From the cell containing the given text, extract its center point as (X, Y) coordinate. 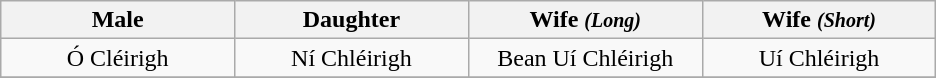
Daughter (352, 20)
Uí Chléirigh (819, 58)
Wife (Short) (819, 20)
Ní Chléirigh (352, 58)
Male (118, 20)
Bean Uí Chléirigh (585, 58)
Ó Cléirigh (118, 58)
Wife (Long) (585, 20)
